Locate the cell with the specified text and output its [X, Y] center coordinate. 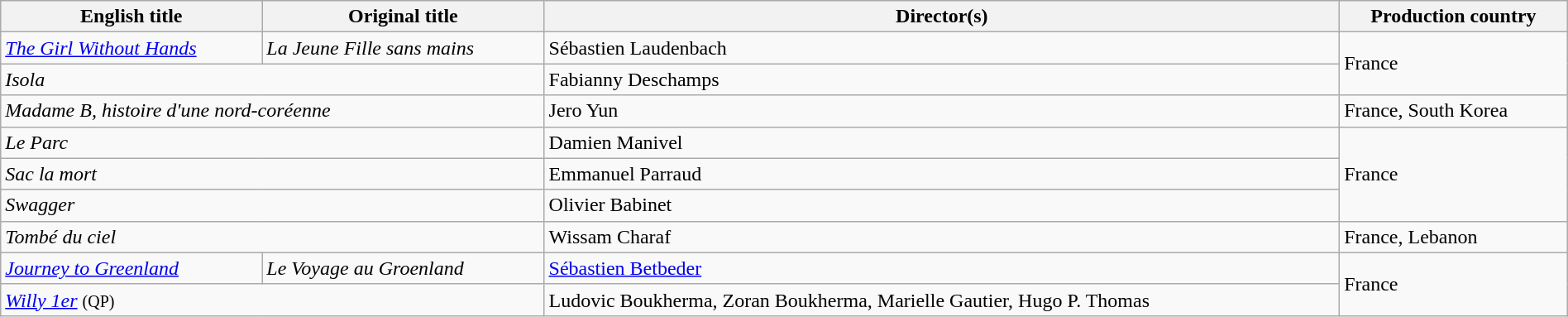
Sébastien Betbeder [942, 268]
The Girl Without Hands [131, 48]
France, Lebanon [1454, 237]
Fabianny Deschamps [942, 79]
Willy 1er (QP) [273, 300]
Journey to Greenland [131, 268]
Swagger [273, 205]
France, South Korea [1454, 111]
Le Parc [273, 142]
Sac la mort [273, 174]
Le Voyage au Groenland [404, 268]
Madame B, histoire d'une nord-coréenne [273, 111]
Sébastien Laudenbach [942, 48]
Damien Manivel [942, 142]
Director(s) [942, 17]
Emmanuel Parraud [942, 174]
Production country [1454, 17]
Tombé du ciel [273, 237]
English title [131, 17]
Wissam Charaf [942, 237]
Jero Yun [942, 111]
Isola [273, 79]
Original title [404, 17]
Olivier Babinet [942, 205]
Ludovic Boukherma, Zoran Boukherma, Marielle Gautier, Hugo P. Thomas [942, 300]
La Jeune Fille sans mains [404, 48]
